For the text-containing cell, return its midpoint in (X, Y) coordinate format. 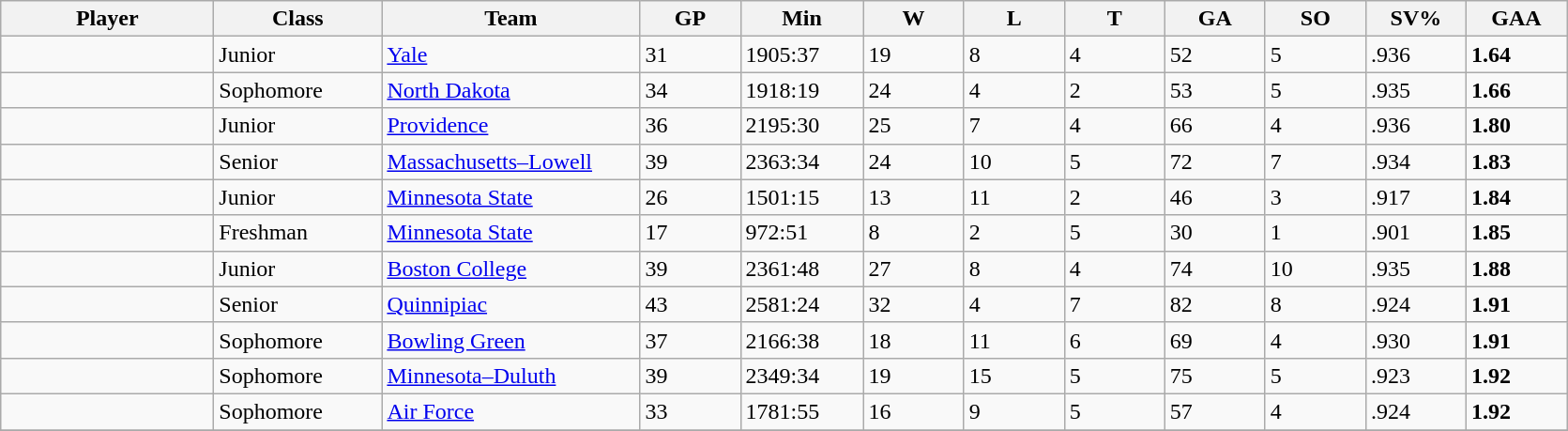
SV% (1415, 19)
1905:37 (801, 54)
43 (691, 304)
1.85 (1516, 233)
.917 (1415, 197)
9 (1013, 411)
.934 (1415, 162)
.901 (1415, 233)
Player (107, 19)
1918:19 (801, 90)
T (1115, 19)
L (1013, 19)
Team (510, 19)
1.84 (1516, 197)
16 (914, 411)
31 (691, 54)
53 (1214, 90)
69 (1214, 340)
1501:15 (801, 197)
Massachusetts–Lowell (510, 162)
2166:38 (801, 340)
1.83 (1516, 162)
17 (691, 233)
1.66 (1516, 90)
15 (1013, 376)
1.80 (1516, 126)
SO (1316, 19)
W (914, 19)
13 (914, 197)
66 (1214, 126)
Freshman (298, 233)
25 (914, 126)
74 (1214, 269)
2195:30 (801, 126)
.923 (1415, 376)
1781:55 (801, 411)
Bowling Green (510, 340)
36 (691, 126)
Yale (510, 54)
2363:34 (801, 162)
GP (691, 19)
2581:24 (801, 304)
2361:48 (801, 269)
North Dakota (510, 90)
Boston College (510, 269)
37 (691, 340)
72 (1214, 162)
82 (1214, 304)
Providence (510, 126)
34 (691, 90)
52 (1214, 54)
26 (691, 197)
3 (1316, 197)
6 (1115, 340)
1.64 (1516, 54)
75 (1214, 376)
46 (1214, 197)
2349:34 (801, 376)
Class (298, 19)
32 (914, 304)
GAA (1516, 19)
33 (691, 411)
Min (801, 19)
.930 (1415, 340)
27 (914, 269)
1 (1316, 233)
18 (914, 340)
Air Force (510, 411)
972:51 (801, 233)
Minnesota–Duluth (510, 376)
57 (1214, 411)
GA (1214, 19)
30 (1214, 233)
Quinnipiac (510, 304)
1.88 (1516, 269)
